Scan for the cell matching the given text and deliver its [x, y] coordinate at center. 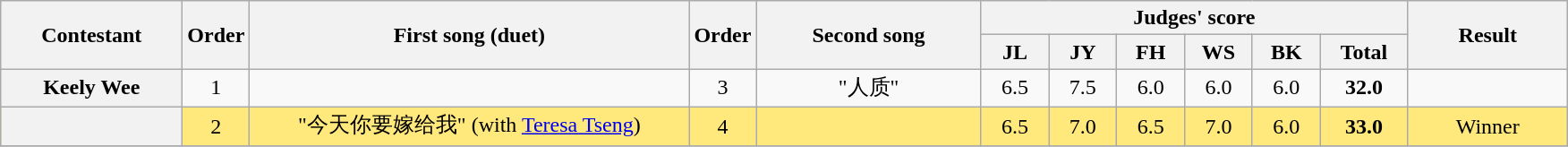
"人质" [868, 88]
3 [723, 88]
1 [217, 88]
7.5 [1083, 88]
Total [1364, 52]
"今天你要嫁给我" (with Teresa Tseng) [469, 125]
Result [1487, 35]
FH [1151, 52]
2 [217, 125]
4 [723, 125]
JY [1083, 52]
BK [1286, 52]
Keely Wee [91, 88]
Winner [1487, 125]
First song (duet) [469, 35]
32.0 [1364, 88]
Judges' score [1194, 18]
JL [1015, 52]
Contestant [91, 35]
33.0 [1364, 125]
WS [1219, 52]
Second song [868, 35]
